Scan for the cell matching the given text and deliver its (x, y) coordinate at center. 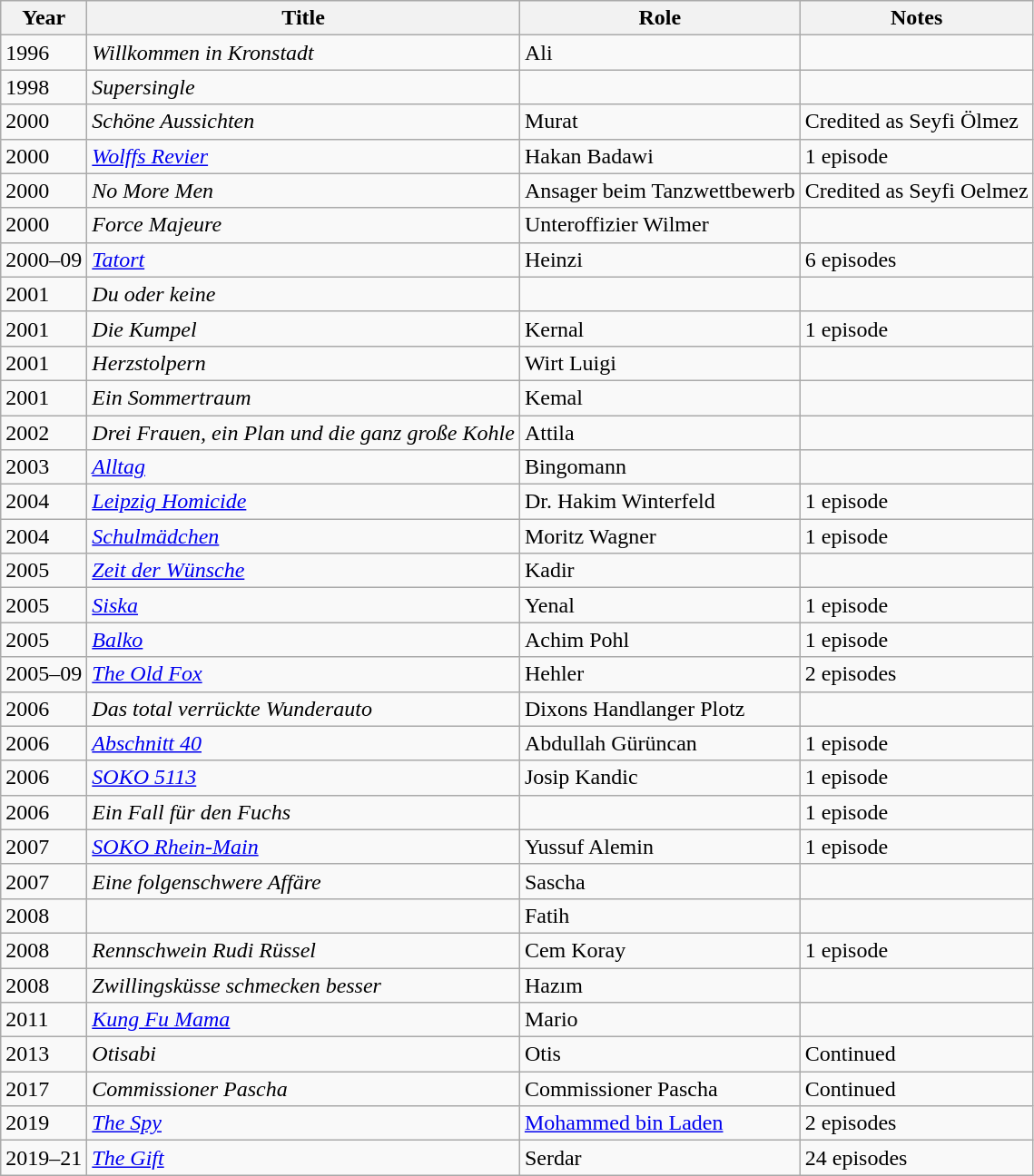
Credited as Seyfi Oelmez (917, 191)
Kemal (659, 397)
Hakan Badawi (659, 156)
Die Kumpel (303, 328)
The Gift (303, 1158)
2019 (44, 1123)
24 episodes (917, 1158)
Ein Fall für den Fuchs (303, 812)
Balko (303, 640)
Herzstolpern (303, 363)
Schöne Aussichten (303, 122)
6 episodes (917, 260)
Kernal (659, 328)
Attila (659, 433)
Hazım (659, 985)
Achim Pohl (659, 640)
Year (44, 18)
Drei Frauen, ein Plan und die ganz große Kohle (303, 433)
No More Men (303, 191)
2002 (44, 433)
Abdullah Gürüncan (659, 743)
Josip Kandic (659, 778)
The Old Fox (303, 674)
Otisabi (303, 1054)
Alltag (303, 467)
Mario (659, 1020)
Fatih (659, 916)
Kadir (659, 571)
Rennschwein Rudi Rüssel (303, 950)
Dr. Hakim Winterfeld (659, 502)
Dixons Handlanger Plotz (659, 709)
Zwillingsküsse schmecken besser (303, 985)
Yenal (659, 605)
Tatort (303, 260)
Notes (917, 18)
2011 (44, 1020)
Wirt Luigi (659, 363)
Eine folgenschwere Affäre (303, 881)
2003 (44, 467)
Moritz Wagner (659, 536)
Force Majeure (303, 225)
Mohammed bin Laden (659, 1123)
Ali (659, 53)
Sascha (659, 881)
Das total verrückte Wunderauto (303, 709)
Serdar (659, 1158)
Ansager beim Tanzwettbewerb (659, 191)
2019–21 (44, 1158)
Heinzi (659, 260)
2017 (44, 1089)
Leipzig Homicide (303, 502)
SOKO 5113 (303, 778)
Bingomann (659, 467)
2000–09 (44, 260)
Credited as Seyfi Ölmez (917, 122)
Yussuf Alemin (659, 847)
2013 (44, 1054)
The Spy (303, 1123)
Role (659, 18)
Du oder keine (303, 294)
Supersingle (303, 87)
Zeit der Wünsche (303, 571)
Hehler (659, 674)
Willkommen in Kronstadt (303, 53)
Schulmädchen (303, 536)
Unteroffizier Wilmer (659, 225)
Ein Sommertraum (303, 397)
1996 (44, 53)
SOKO Rhein-Main (303, 847)
Murat (659, 122)
Siska (303, 605)
1998 (44, 87)
Otis (659, 1054)
Wolffs Revier (303, 156)
Kung Fu Mama (303, 1020)
2005–09 (44, 674)
Cem Koray (659, 950)
Abschnitt 40 (303, 743)
Title (303, 18)
